For the text-containing cell, return its midpoint in [x, y] coordinate format. 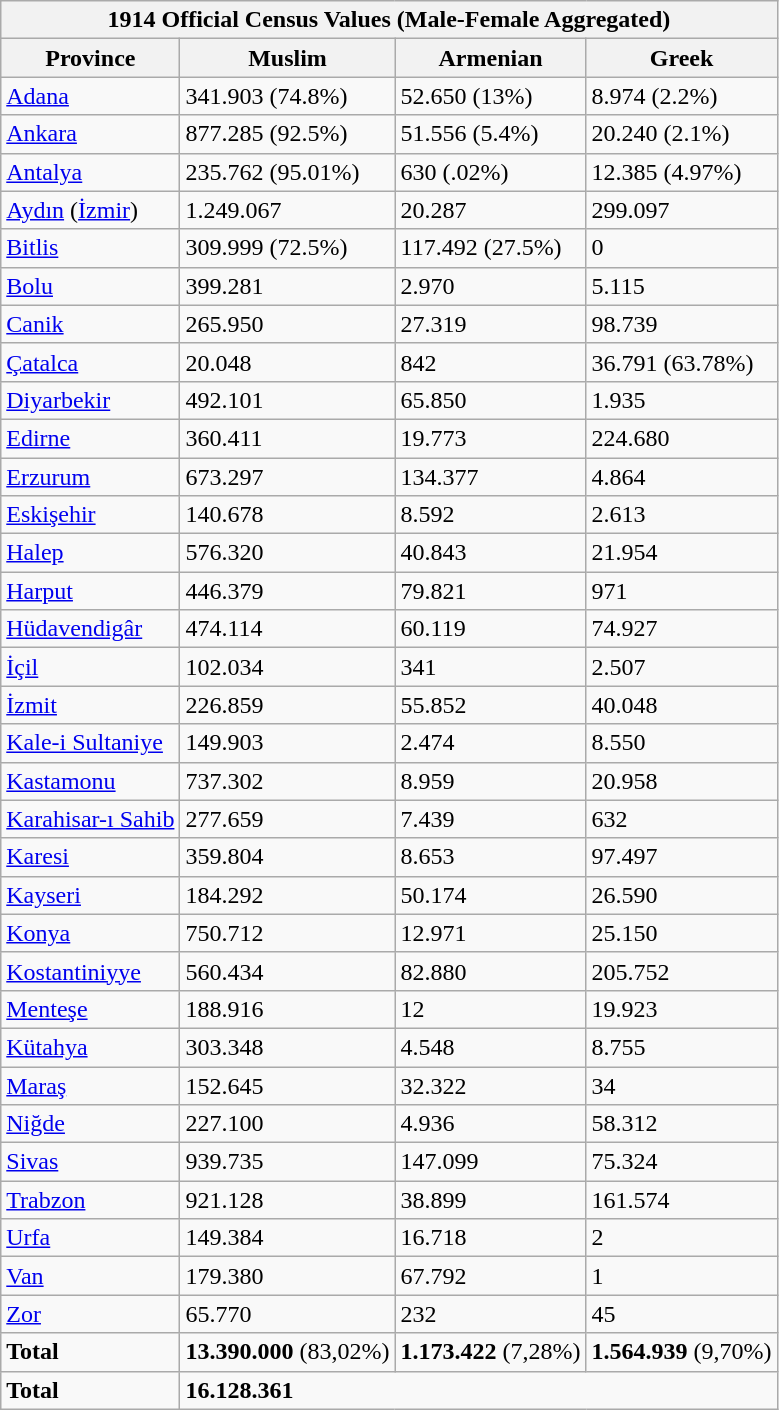
32.322 [490, 1085]
Edirne [90, 438]
0 [682, 248]
Adana [90, 96]
21.954 [682, 553]
205.752 [682, 971]
Ankara [90, 134]
19.773 [490, 438]
55.852 [490, 705]
16.718 [490, 1238]
Konya [90, 933]
309.999 (72.5%) [288, 248]
12.971 [490, 933]
Harput [90, 591]
117.492 (27.5%) [490, 248]
5.115 [682, 286]
8.959 [490, 781]
Muslim [288, 58]
152.645 [288, 1085]
737.302 [288, 781]
20.287 [490, 210]
277.659 [288, 819]
161.574 [682, 1200]
4.936 [490, 1124]
65.770 [288, 1314]
13.390.000 (83,02%) [288, 1352]
184.292 [288, 895]
58.312 [682, 1124]
226.859 [288, 705]
632 [682, 819]
Kayseri [90, 895]
179.380 [288, 1276]
45 [682, 1314]
Antalya [90, 172]
359.804 [288, 857]
971 [682, 591]
12 [490, 1009]
102.034 [288, 667]
38.899 [490, 1200]
842 [490, 362]
27.319 [490, 324]
149.903 [288, 743]
34 [682, 1085]
877.285 (92.5%) [288, 134]
Trabzon [90, 1200]
303.348 [288, 1047]
67.792 [490, 1276]
673.297 [288, 477]
12.385 (4.97%) [682, 172]
1.249.067 [288, 210]
Bolu [90, 286]
İzmit [90, 705]
40.843 [490, 553]
İçil [90, 667]
7.439 [490, 819]
1914 Official Census Values (Male-Female Aggregated) [389, 20]
8.550 [682, 743]
1 [682, 1276]
51.556 (5.4%) [490, 134]
4.864 [682, 477]
341.903 (74.8%) [288, 96]
75.324 [682, 1162]
82.880 [490, 971]
2.613 [682, 515]
Greek [682, 58]
1.564.939 (9,70%) [682, 1352]
474.114 [288, 629]
20.958 [682, 781]
Eskişehir [90, 515]
134.377 [490, 477]
2.507 [682, 667]
Zor [90, 1314]
147.099 [490, 1162]
921.128 [288, 1200]
Menteşe [90, 1009]
Armenian [490, 58]
79.821 [490, 591]
360.411 [288, 438]
Niğde [90, 1124]
2.970 [490, 286]
149.384 [288, 1238]
630 (.02%) [490, 172]
2.474 [490, 743]
Halep [90, 553]
140.678 [288, 515]
1.935 [682, 400]
Van [90, 1276]
Diyarbekir [90, 400]
446.379 [288, 591]
98.739 [682, 324]
Sivas [90, 1162]
74.927 [682, 629]
Erzurum [90, 477]
232 [490, 1314]
188.916 [288, 1009]
227.100 [288, 1124]
Aydın (İzmir) [90, 210]
341 [490, 667]
60.119 [490, 629]
Karahisar-ı Sahib [90, 819]
50.174 [490, 895]
8.755 [682, 1047]
65.850 [490, 400]
16.128.361 [478, 1390]
224.680 [682, 438]
20.048 [288, 362]
4.548 [490, 1047]
299.097 [682, 210]
25.150 [682, 933]
97.497 [682, 857]
Urfa [90, 1238]
Bitlis [90, 248]
Kostantiniyye [90, 971]
52.650 (13%) [490, 96]
8.653 [490, 857]
399.281 [288, 286]
26.590 [682, 895]
19.923 [682, 1009]
Canik [90, 324]
20.240 (2.1%) [682, 134]
Kale-i Sultaniye [90, 743]
8.592 [490, 515]
492.101 [288, 400]
576.320 [288, 553]
560.434 [288, 971]
8.974 (2.2%) [682, 96]
Çatalca [90, 362]
939.735 [288, 1162]
40.048 [682, 705]
265.950 [288, 324]
Kastamonu [90, 781]
Kütahya [90, 1047]
Karesi [90, 857]
Province [90, 58]
235.762 (95.01%) [288, 172]
1.173.422 (7,28%) [490, 1352]
750.712 [288, 933]
36.791 (63.78%) [682, 362]
2 [682, 1238]
Maraş [90, 1085]
Hüdavendigâr [90, 629]
